Determine the [X, Y] coordinate at the center of the cell enclosing the given text.  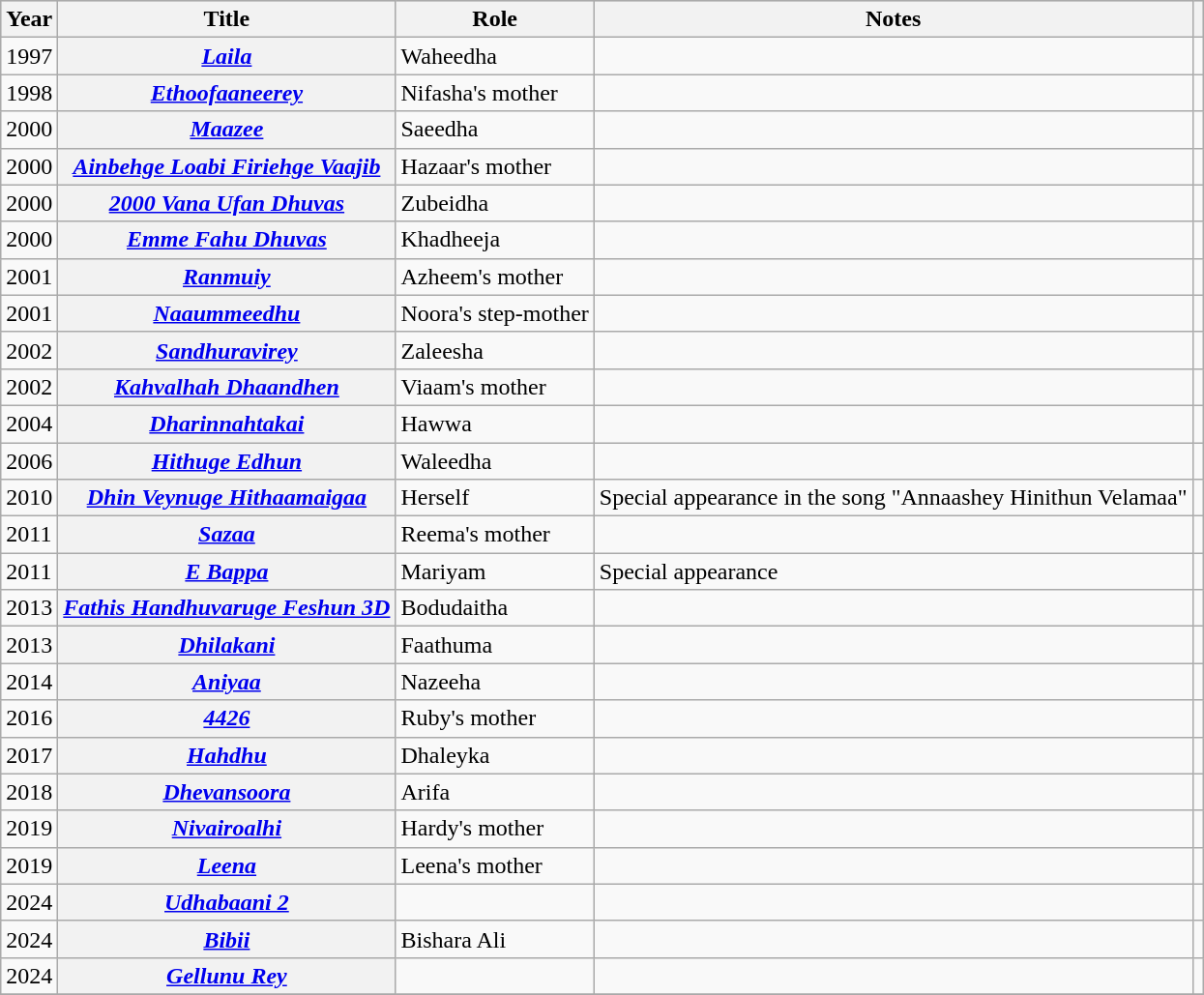
Hithuge Edhun [226, 461]
Sazaa [226, 535]
Waleedha [495, 461]
Waheedha [495, 56]
Bodudaitha [495, 608]
2000 Vana Ufan Dhuvas [226, 203]
2017 [29, 755]
Notes [894, 19]
Ranmuiy [226, 277]
Faathuma [495, 645]
Role [495, 19]
Bibii [226, 939]
E Bappa [226, 571]
Dharinnahtakai [226, 424]
2018 [29, 792]
Fathis Handhuvaruge Feshun 3D [226, 608]
Leena's mother [495, 865]
Reema's mother [495, 535]
Dhevansoora [226, 792]
Naaummeedhu [226, 313]
2006 [29, 461]
Herself [495, 498]
Viaam's mother [495, 387]
Leena [226, 865]
Hazaar's mother [495, 166]
1998 [29, 93]
2010 [29, 498]
Bishara Ali [495, 939]
4426 [226, 718]
Hawwa [495, 424]
Gellunu Rey [226, 976]
Mariyam [495, 571]
2014 [29, 682]
Arifa [495, 792]
Noora's step-mother [495, 313]
Zubeidha [495, 203]
Dhaleyka [495, 755]
Saeedha [495, 130]
2004 [29, 424]
Dhin Veynuge Hithaamaigaa [226, 498]
Udhabaani 2 [226, 902]
Laila [226, 56]
Dhilakani [226, 645]
Sandhuravirey [226, 350]
Kahvalhah Dhaandhen [226, 387]
Zaleesha [495, 350]
Aniyaa [226, 682]
Maazee [226, 130]
Hahdhu [226, 755]
1997 [29, 56]
Title [226, 19]
Ainbehge Loabi Firiehge Vaajib [226, 166]
Hardy's mother [495, 829]
Ethoofaaneerey [226, 93]
Special appearance in the song "Annaashey Hinithun Velamaa" [894, 498]
Ruby's mother [495, 718]
Special appearance [894, 571]
2016 [29, 718]
Nivairoalhi [226, 829]
Year [29, 19]
Nazeeha [495, 682]
Khadheeja [495, 240]
Emme Fahu Dhuvas [226, 240]
Azheem's mother [495, 277]
Nifasha's mother [495, 93]
